Find where the given text appears and provide that cell's center as [x, y] coordinate. 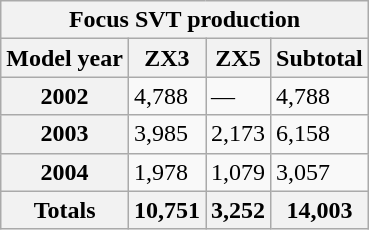
Subtotal [320, 58]
— [238, 96]
ZX5 [238, 58]
14,003 [320, 210]
2002 [65, 96]
2004 [65, 172]
Focus SVT production [185, 20]
Model year [65, 58]
2003 [65, 134]
10,751 [166, 210]
2,173 [238, 134]
3,252 [238, 210]
3,057 [320, 172]
1,978 [166, 172]
Totals [65, 210]
1,079 [238, 172]
ZX3 [166, 58]
3,985 [166, 134]
6,158 [320, 134]
